For the text-containing cell, return its midpoint in (x, y) coordinate format. 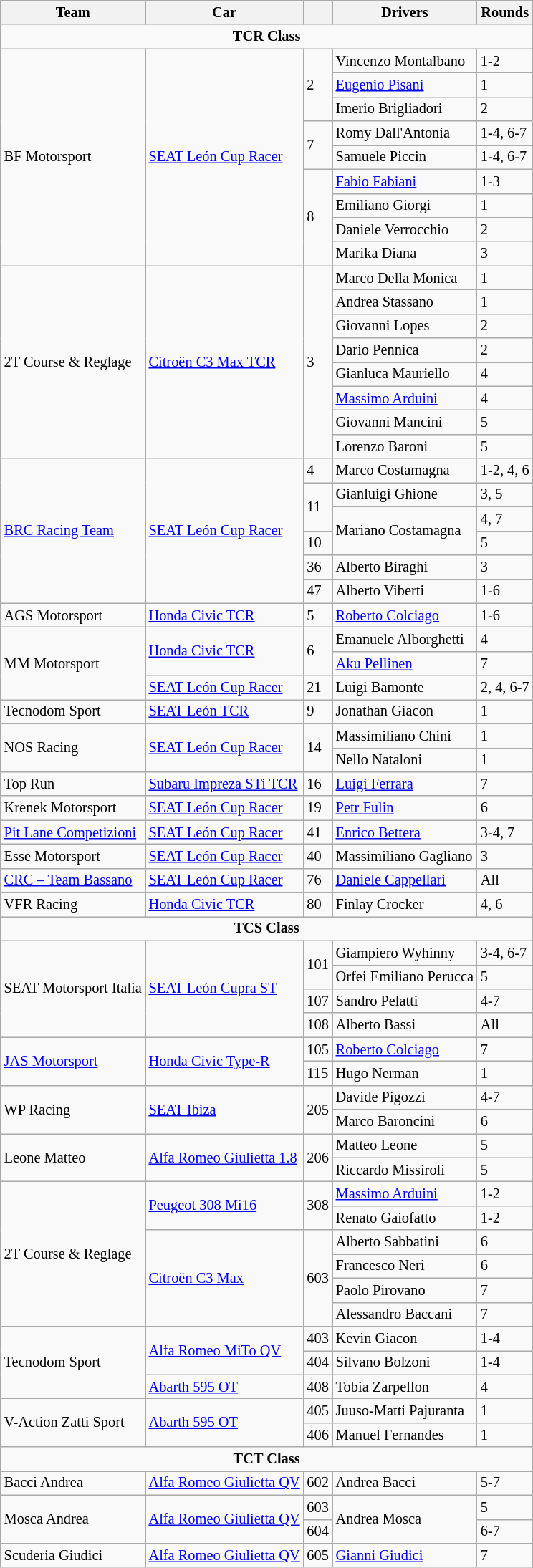
Riccardo Missiroli (405, 1170)
TCS Class (266, 928)
Mariano Costamagna (405, 530)
Rounds (505, 12)
Juuso-Matti Pajuranta (405, 1410)
41 (317, 832)
WP Racing (73, 1109)
Team (73, 12)
Silvano Bolzoni (405, 1362)
308 (317, 1206)
Enrico Bettera (405, 832)
406 (317, 1435)
404 (317, 1362)
604 (317, 1531)
Matteo Leone (405, 1145)
Alberto Sabbatini (405, 1242)
TCR Class (266, 37)
Scuderia Giudici (73, 1555)
115 (317, 1073)
Alberto Bassi (405, 1025)
Fabio Fabiani (405, 181)
Davide Pigozzi (405, 1097)
Tobia Zarpellon (405, 1387)
9 (317, 711)
205 (317, 1109)
Andrea Stassano (405, 302)
CRC – Team Bassano (73, 880)
11 (317, 506)
408 (317, 1387)
Peugeot 308 Mi16 (225, 1206)
1-3 (505, 181)
Car (225, 12)
SEAT León TCR (225, 711)
Hugo Nerman (405, 1073)
6-7 (505, 1531)
105 (317, 1049)
Gianluigi Ghione (405, 494)
Bacci Andrea (73, 1483)
Vincenzo Montalbano (405, 61)
403 (317, 1338)
Alberto Biraghi (405, 567)
602 (317, 1483)
Giampiero Wyhinny (405, 953)
Alfa Romeo MiTo QV (225, 1350)
Honda Civic Type-R (225, 1062)
Marco Baroncini (405, 1122)
76 (317, 880)
Renato Gaiofatto (405, 1218)
2, 4, 6-7 (505, 688)
Mosca Andrea (73, 1519)
Kevin Giacon (405, 1338)
Orfei Emiliano Perucca (405, 977)
Subaru Impreza STi TCR (225, 784)
Daniele Verrocchio (405, 229)
5-7 (505, 1483)
107 (317, 1001)
Imerio Brigliadori (405, 109)
Marco Della Monica (405, 278)
Citroën C3 Max (225, 1278)
BF Motorsport (73, 158)
Dario Pennica (405, 350)
Aku Pellinen (405, 663)
19 (317, 808)
3-4, 7 (505, 832)
Romy Dall'Antonia (405, 133)
80 (317, 905)
3, 5 (505, 494)
NOS Racing (73, 748)
V-Action Zatti Sport (73, 1423)
Massimiliano Gagliano (405, 856)
Pit Lane Competizioni (73, 832)
Alberto Viberti (405, 591)
Krenek Motorsport (73, 808)
101 (317, 964)
SEAT León Cupra ST (225, 989)
Jonathan Giacon (405, 711)
Marika Diana (405, 254)
8 (317, 218)
10 (317, 543)
Citroën C3 Max TCR (225, 362)
108 (317, 1025)
Marco Costamagna (405, 471)
SEAT Ibiza (225, 1109)
BRC Racing Team (73, 531)
Luigi Ferrara (405, 784)
3-4, 6-7 (505, 953)
Drivers (405, 12)
405 (317, 1410)
Manuel Fernandes (405, 1435)
Leone Matteo (73, 1158)
Giovanni Lopes (405, 326)
21 (317, 688)
SEAT Motorsport Italia (73, 989)
Top Run (73, 784)
Sandro Pelatti (405, 1001)
JAS Motorsport (73, 1062)
Gianni Giudici (405, 1555)
1-2, 4, 6 (505, 471)
Lorenzo Baroni (405, 446)
Paolo Pirovano (405, 1290)
40 (317, 856)
Luigi Bamonte (405, 688)
Daniele Cappellari (405, 880)
TCT Class (266, 1459)
Petr Fulin (405, 808)
Giovanni Mancini (405, 422)
Finlay Crocker (405, 905)
AGS Motorsport (73, 615)
206 (317, 1158)
605 (317, 1555)
36 (317, 567)
Nello Nataloni (405, 760)
Gianluca Mauriello (405, 374)
Samuele Piccin (405, 157)
Emiliano Giorgi (405, 206)
Andrea Bacci (405, 1483)
Alfa Romeo Giulietta 1.8 (225, 1158)
Alessandro Baccani (405, 1314)
Eugenio Pisani (405, 85)
Massimiliano Chini (405, 736)
Francesco Neri (405, 1266)
14 (317, 748)
Andrea Mosca (405, 1519)
16 (317, 784)
4, 6 (505, 905)
MM Motorsport (73, 663)
Emanuele Alborghetti (405, 639)
Esse Motorsport (73, 856)
VFR Racing (73, 905)
4, 7 (505, 519)
47 (317, 591)
